Find where the given text appears and provide that cell's center as (X, Y) coordinate. 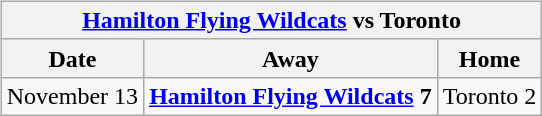
Home (490, 58)
Hamilton Flying Wildcats vs Toronto (272, 20)
November 13 (72, 96)
Hamilton Flying Wildcats 7 (291, 96)
Date (72, 58)
Away (291, 58)
Toronto 2 (490, 96)
